Locate the cell with the specified text and output its [X, Y] center coordinate. 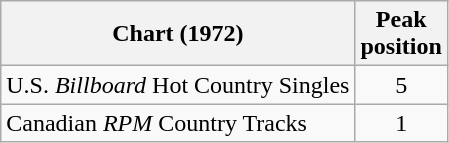
Peakposition [401, 34]
Canadian RPM Country Tracks [178, 123]
U.S. Billboard Hot Country Singles [178, 85]
5 [401, 85]
1 [401, 123]
Chart (1972) [178, 34]
